Pinpoint the cell where the given text exists, returning its [x, y] midpoint coordinate. 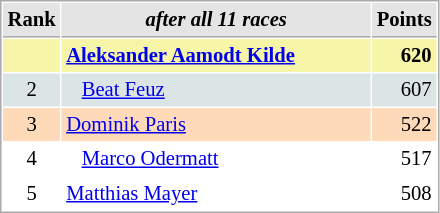
3 [32, 124]
Marco Odermatt [216, 158]
522 [404, 124]
Points [404, 20]
Dominik Paris [216, 124]
517 [404, 158]
607 [404, 90]
Beat Feuz [216, 90]
Rank [32, 20]
2 [32, 90]
4 [32, 158]
5 [32, 194]
Aleksander Aamodt Kilde [216, 56]
620 [404, 56]
after all 11 races [216, 20]
Matthias Mayer [216, 194]
508 [404, 194]
